Find where the given text appears and provide that cell's center as [X, Y] coordinate. 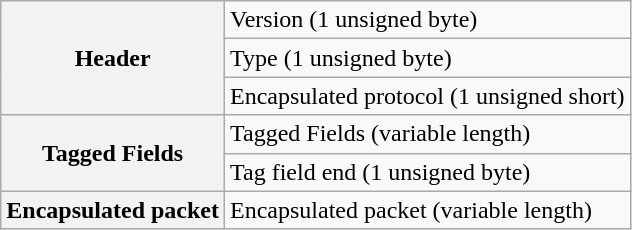
Tag field end (1 unsigned byte) [428, 172]
Encapsulated packet (variable length) [428, 210]
Tagged Fields (variable length) [428, 134]
Header [113, 58]
Type (1 unsigned byte) [428, 58]
Encapsulated protocol (1 unsigned short) [428, 96]
Version (1 unsigned byte) [428, 20]
Encapsulated packet [113, 210]
Tagged Fields [113, 153]
